Locate the cell with the specified text and output its [x, y] center coordinate. 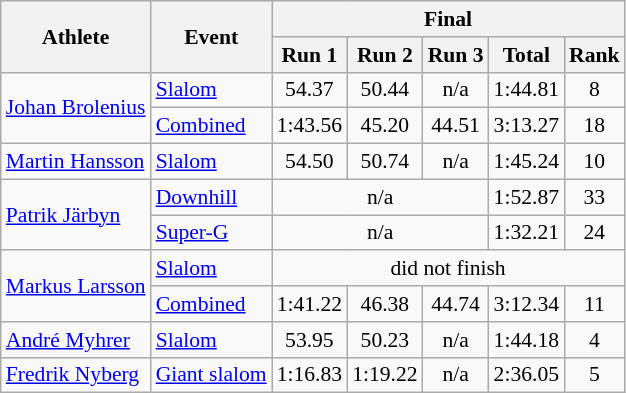
53.95 [310, 340]
1:44.18 [526, 340]
18 [594, 126]
Run 2 [384, 55]
45.20 [384, 126]
50.23 [384, 340]
1:41.22 [310, 304]
50.74 [384, 162]
54.37 [310, 90]
Downhill [212, 197]
2:36.05 [526, 375]
8 [594, 90]
Johan Brolenius [76, 108]
Event [212, 36]
33 [594, 197]
Run 3 [456, 55]
Patrik Järbyn [76, 214]
1:16.83 [310, 375]
did not finish [448, 269]
46.38 [384, 304]
Final [448, 19]
11 [594, 304]
44.51 [456, 126]
1:43.56 [310, 126]
André Myhrer [76, 340]
Markus Larsson [76, 286]
Run 1 [310, 55]
54.50 [310, 162]
Total [526, 55]
5 [594, 375]
1:32.21 [526, 233]
44.74 [456, 304]
Giant slalom [212, 375]
Rank [594, 55]
10 [594, 162]
3:12.34 [526, 304]
Super-G [212, 233]
24 [594, 233]
3:13.27 [526, 126]
Athlete [76, 36]
Martin Hansson [76, 162]
4 [594, 340]
50.44 [384, 90]
1:52.87 [526, 197]
Fredrik Nyberg [76, 375]
1:45.24 [526, 162]
1:19.22 [384, 375]
1:44.81 [526, 90]
